Pinpoint the cell where the given text exists, returning its [X, Y] midpoint coordinate. 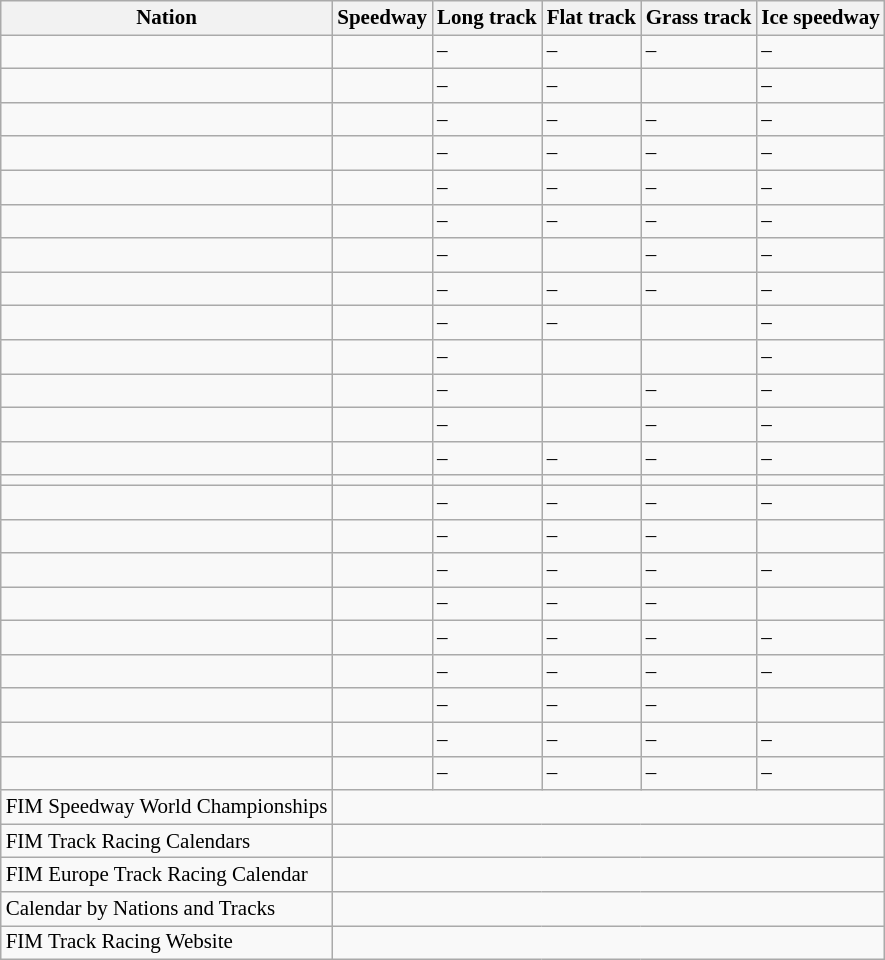
Ice speedway [820, 18]
FIM Europe Track Racing Calendar [167, 875]
FIM Speedway World Championships [167, 807]
Flat track [592, 18]
Nation [167, 18]
Grass track [698, 18]
Calendar by Nations and Tracks [167, 909]
Speedway [382, 18]
FIM Track Racing Calendars [167, 841]
Long track [487, 18]
FIM Track Racing Website [167, 943]
